Locate the cell with the specified text and output its [x, y] center coordinate. 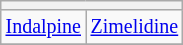
Zimelidine [134, 28]
Indalpine [44, 28]
